Locate the cell with the specified text and output its [x, y] center coordinate. 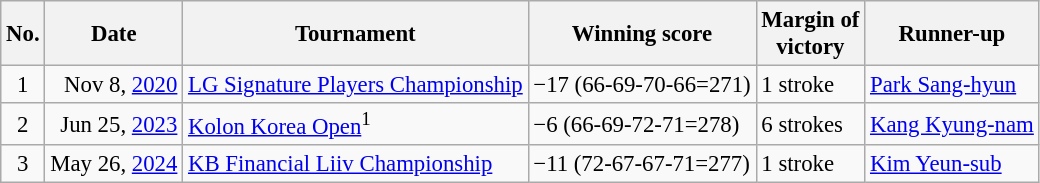
Jun 25, 2023 [114, 124]
Nov 8, 2020 [114, 85]
6 strokes [810, 124]
−11 (72-67-67-71=277) [642, 164]
Tournament [356, 34]
Kang Kyung-nam [952, 124]
3 [23, 164]
2 [23, 124]
Kolon Korea Open1 [356, 124]
−17 (66-69-70-66=271) [642, 85]
May 26, 2024 [114, 164]
LG Signature Players Championship [356, 85]
Park Sang-hyun [952, 85]
1 [23, 85]
−6 (66-69-72-71=278) [642, 124]
KB Financial Liiv Championship [356, 164]
Kim Yeun-sub [952, 164]
Margin ofvictory [810, 34]
No. [23, 34]
Date [114, 34]
Runner-up [952, 34]
Winning score [642, 34]
